Find where the given text appears and provide that cell's center as [x, y] coordinate. 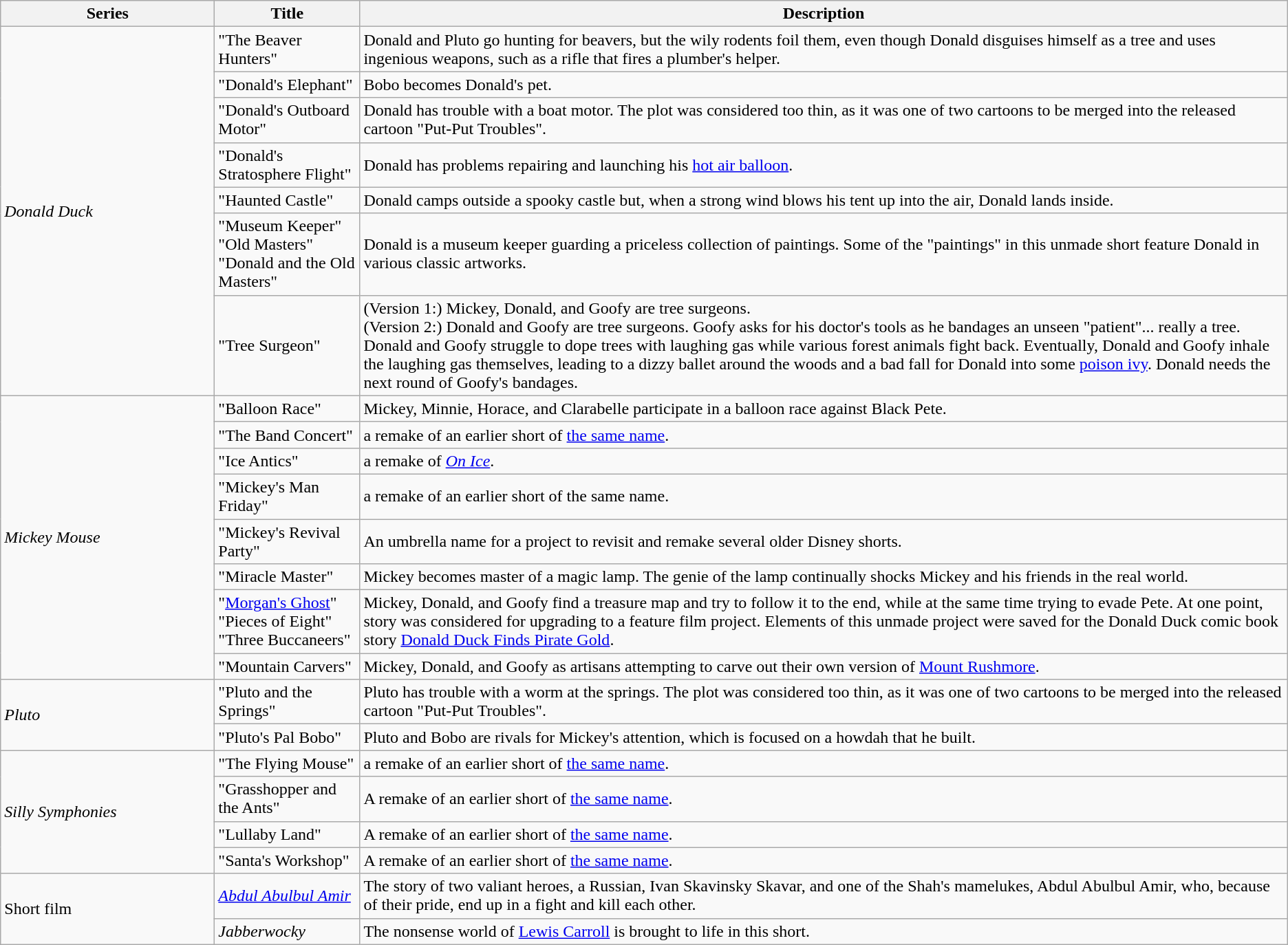
Abdul Abulbul Amir [288, 895]
Pluto and Bobo are rivals for Mickey's attention, which is focused on a howdah that he built. [824, 737]
Title [288, 14]
"The Flying Mouse" [288, 763]
Silly Symphonies [107, 812]
"Donald's Outboard Motor" [288, 120]
"Pluto's Pal Bobo" [288, 737]
"Santa's Workshop" [288, 860]
"Museum Keeper" "Old Masters" "Donald and the Old Masters" [288, 254]
Donald Duck [107, 211]
Donald has problems repairing and launching his hot air balloon. [824, 165]
"Haunted Castle" [288, 200]
Description [824, 14]
Donald camps outside a spooky castle but, when a strong wind blows his tent up into the air, Donald lands inside. [824, 200]
An umbrella name for a project to revisit and remake several older Disney shorts. [824, 541]
Pluto [107, 715]
"Pluto and the Springs" [288, 702]
"Mickey's Revival Party" [288, 541]
"Morgan's Ghost""Pieces of Eight" "Three Buccaneers" [288, 622]
a remake of On Ice. [824, 461]
"Balloon Race" [288, 409]
"Tree Surgeon" [288, 345]
"Lullaby Land" [288, 834]
Bobo becomes Donald's pet. [824, 85]
Mickey becomes master of a magic lamp. The genie of the lamp continually shocks Mickey and his friends in the real world. [824, 577]
Series [107, 14]
"Mickey's Man Friday" [288, 497]
"The Beaver Hunters" [288, 50]
"Grasshopper and the Ants" [288, 799]
The nonsense world of Lewis Carroll is brought to life in this short. [824, 931]
Mickey Mouse [107, 537]
Mickey, Minnie, Horace, and Clarabelle participate in a balloon race against Black Pete. [824, 409]
"Mountain Carvers" [288, 666]
Mickey, Donald, and Goofy as artisans attempting to carve out their own version of Mount Rushmore. [824, 666]
"Donald's Stratosphere Flight" [288, 165]
Short film [107, 909]
"Miracle Master" [288, 577]
"The Band Concert" [288, 435]
Jabberwocky [288, 931]
"Ice Antics" [288, 461]
"Donald's Elephant" [288, 85]
